Pinpoint the cell where the given text exists, returning its (X, Y) midpoint coordinate. 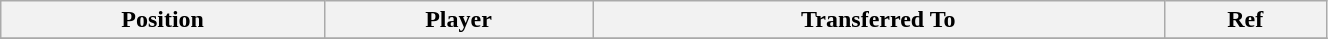
Position (163, 20)
Player (458, 20)
Transferred To (878, 20)
Ref (1245, 20)
